Scan for the cell matching the given text and deliver its (x, y) coordinate at center. 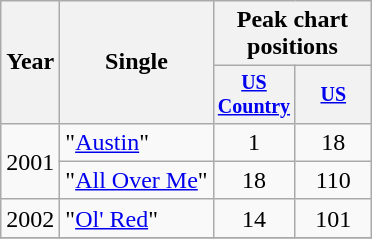
14 (254, 218)
110 (334, 180)
US Country (254, 94)
2002 (30, 218)
"Ol' Red" (136, 218)
Year (30, 62)
"All Over Me" (136, 180)
2001 (30, 161)
101 (334, 218)
Peak chartpositions (292, 34)
Single (136, 62)
US (334, 94)
"Austin" (136, 142)
1 (254, 142)
